Detect which cell encompasses the target text, then output its (X, Y) center coordinate. 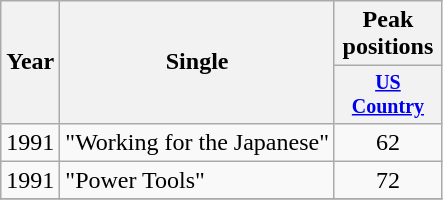
"Power Tools" (198, 180)
62 (388, 142)
72 (388, 180)
Peak positions (388, 34)
"Working for the Japanese" (198, 142)
Year (30, 62)
US Country (388, 94)
Single (198, 62)
